Scan for the cell matching the given text and deliver its [X, Y] coordinate at center. 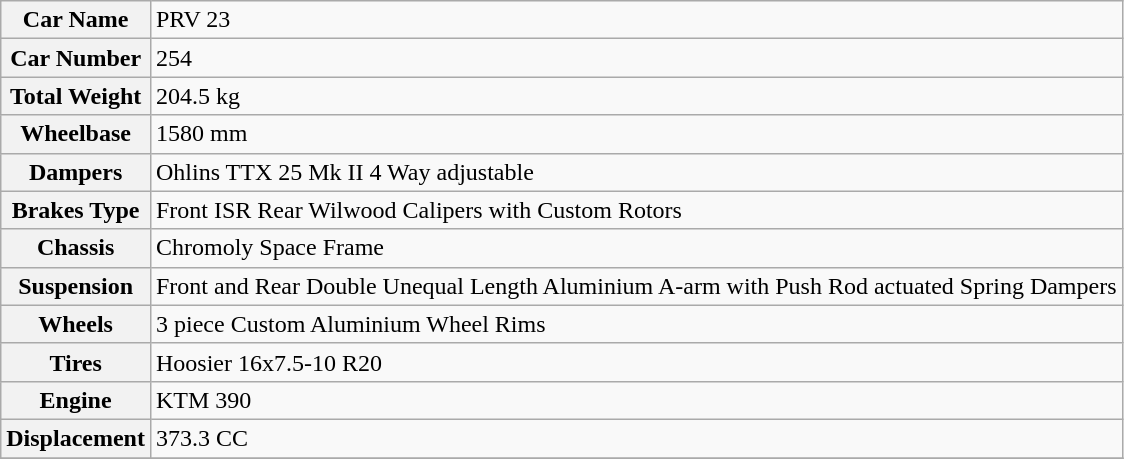
Brakes Type [76, 210]
PRV 23 [636, 20]
Engine [76, 400]
Displacement [76, 438]
Car Number [76, 58]
KTM 390 [636, 400]
373.3 CC [636, 438]
Wheelbase [76, 134]
Car Name [76, 20]
Suspension [76, 286]
Total Weight [76, 96]
3 piece Custom Aluminium Wheel Rims [636, 324]
Front ISR Rear Wilwood Calipers with Custom Rotors [636, 210]
Wheels [76, 324]
1580 mm [636, 134]
Chassis [76, 248]
Dampers [76, 172]
Ohlins TTX 25 Mk II 4 Way adjustable [636, 172]
Tires [76, 362]
Chromoly Space Frame [636, 248]
Front and Rear Double Unequal Length Aluminium A-arm with Push Rod actuated Spring Dampers [636, 286]
204.5 kg [636, 96]
254 [636, 58]
Hoosier 16x7.5-10 R20 [636, 362]
